For the text-containing cell, return its midpoint in [x, y] coordinate format. 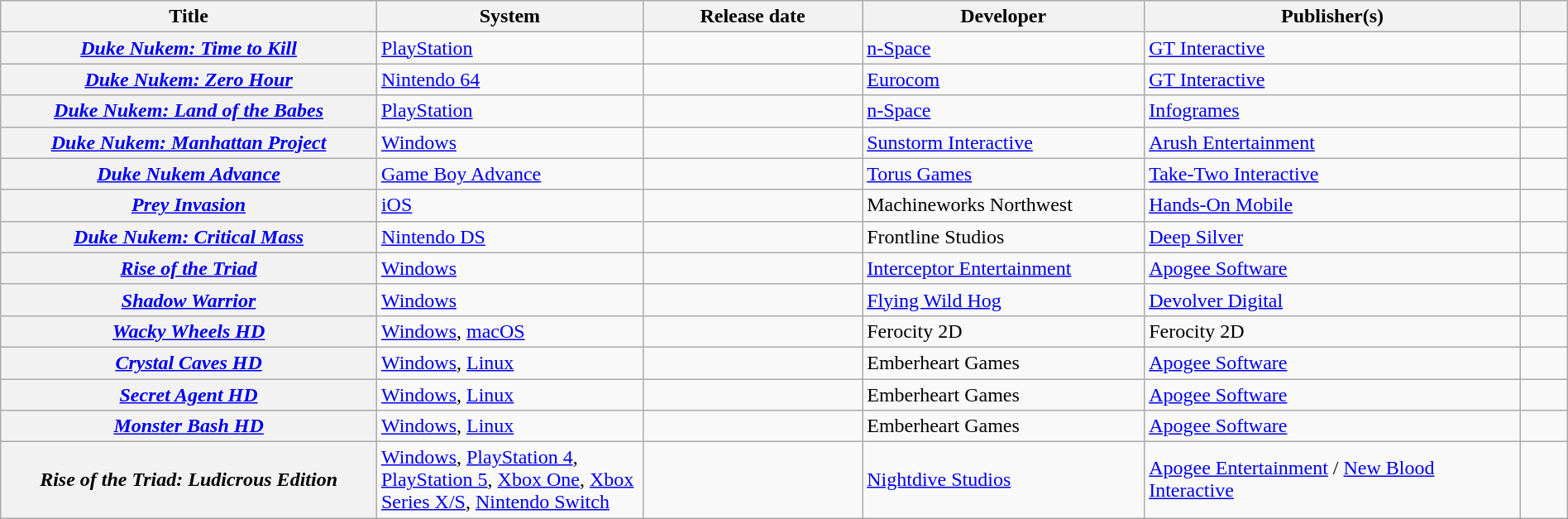
Shadow Warrior [189, 300]
Title [189, 17]
Interceptor Entertainment [1004, 268]
Nintendo DS [509, 237]
Publisher(s) [1333, 17]
Game Boy Advance [509, 174]
Take-Two Interactive [1333, 174]
Developer [1004, 17]
Release date [753, 17]
Windows, macOS [509, 331]
Duke Nukem: Manhattan Project [189, 142]
Hands-On Mobile [1333, 205]
Frontline Studios [1004, 237]
Duke Nukem: Zero Hour [189, 79]
Nightdive Studios [1004, 480]
Windows, PlayStation 4, PlayStation 5, Xbox One, Xbox Series X/S, Nintendo Switch [509, 480]
Duke Nukem: Time to Kill [189, 48]
Rise of the Triad: Ludicrous Edition [189, 480]
Devolver Digital [1333, 300]
Duke Nukem: Critical Mass [189, 237]
Monster Bash HD [189, 426]
Apogee Entertainment / New Blood Interactive [1333, 480]
Arush Entertainment [1333, 142]
System [509, 17]
Deep Silver [1333, 237]
Flying Wild Hog [1004, 300]
Machineworks Northwest [1004, 205]
Crystal Caves HD [189, 363]
Wacky Wheels HD [189, 331]
Secret Agent HD [189, 395]
Sunstorm Interactive [1004, 142]
Duke Nukem Advance [189, 174]
Duke Nukem: Land of the Babes [189, 111]
Eurocom [1004, 79]
Nintendo 64 [509, 79]
iOS [509, 205]
Torus Games [1004, 174]
Prey Invasion [189, 205]
Rise of the Triad [189, 268]
Infogrames [1333, 111]
